For the text-containing cell, return its midpoint in (x, y) coordinate format. 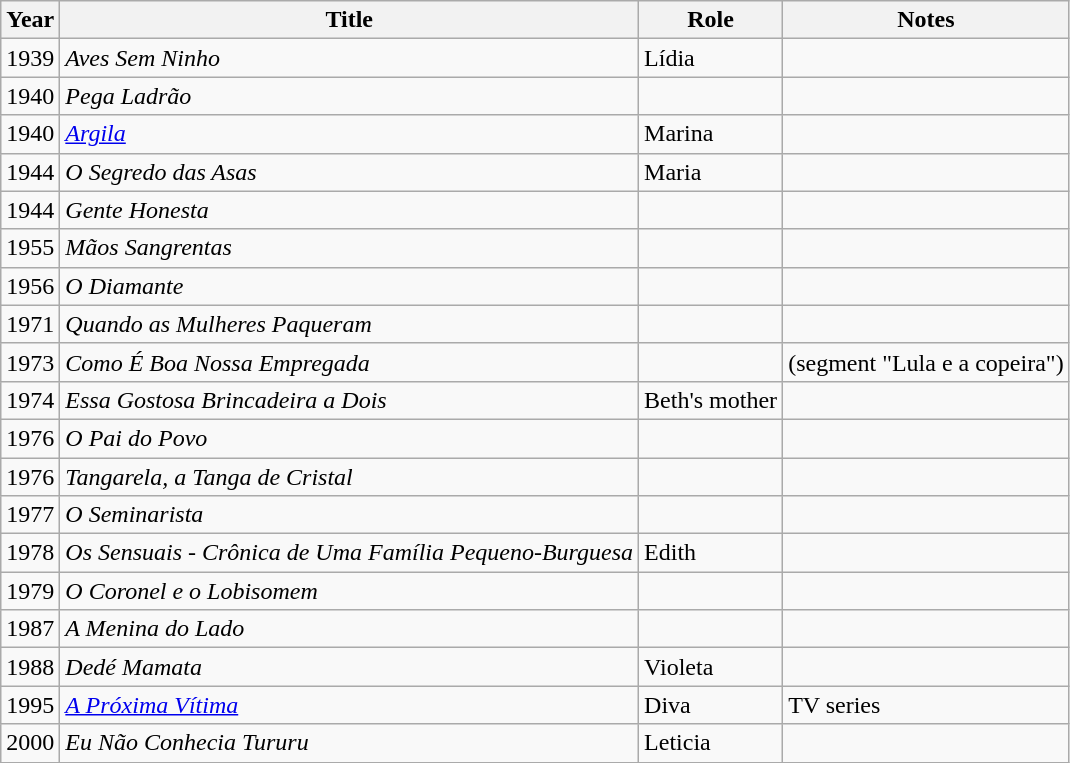
1973 (30, 362)
O Pai do Povo (350, 438)
Os Sensuais - Crônica de Uma Família Pequeno-Burguesa (350, 553)
A Menina do Lado (350, 629)
Pega Ladrão (350, 96)
Leticia (711, 743)
Eu Não Conhecia Tururu (350, 743)
Aves Sem Ninho (350, 58)
Title (350, 20)
O Seminarista (350, 515)
Dedé Mamata (350, 667)
Argila (350, 134)
Role (711, 20)
1987 (30, 629)
2000 (30, 743)
1995 (30, 705)
Year (30, 20)
O Diamante (350, 286)
1978 (30, 553)
1988 (30, 667)
(segment "Lula e a copeira") (926, 362)
1979 (30, 591)
Maria (711, 172)
1977 (30, 515)
1955 (30, 248)
Como É Boa Nossa Empregada (350, 362)
Gente Honesta (350, 210)
Tangarela, a Tanga de Cristal (350, 477)
O Coronel e o Lobisomem (350, 591)
Quando as Mulheres Paqueram (350, 324)
1971 (30, 324)
Mãos Sangrentas (350, 248)
Violeta (711, 667)
Lídia (711, 58)
1956 (30, 286)
Essa Gostosa Brincadeira a Dois (350, 400)
Edith (711, 553)
Diva (711, 705)
Notes (926, 20)
TV series (926, 705)
Beth's mother (711, 400)
1939 (30, 58)
1974 (30, 400)
A Próxima Vítima (350, 705)
Marina (711, 134)
O Segredo das Asas (350, 172)
